Capture the cell that displays the provided text and extract its [X, Y] central coordinate. 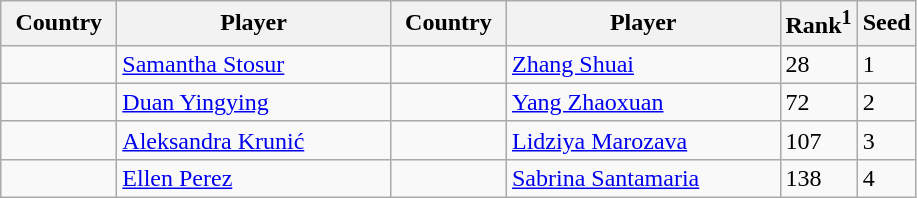
Ellen Perez [254, 178]
Rank1 [818, 24]
Zhang Shuai [643, 64]
72 [818, 102]
Sabrina Santamaria [643, 178]
4 [886, 178]
Aleksandra Krunić [254, 140]
Lidziya Marozava [643, 140]
2 [886, 102]
Seed [886, 24]
Duan Yingying [254, 102]
107 [818, 140]
Yang Zhaoxuan [643, 102]
3 [886, 140]
Samantha Stosur [254, 64]
28 [818, 64]
138 [818, 178]
1 [886, 64]
